Detect which cell encompasses the target text, then output its [x, y] center coordinate. 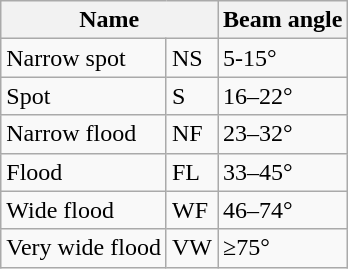
WF [192, 210]
Spot [84, 96]
Name [110, 20]
≥75° [283, 248]
16–22° [283, 96]
FL [192, 172]
S [192, 96]
Flood [84, 172]
Narrow flood [84, 134]
5-15° [283, 58]
46–74° [283, 210]
NS [192, 58]
Narrow spot [84, 58]
NF [192, 134]
Very wide flood [84, 248]
23–32° [283, 134]
Wide flood [84, 210]
33–45° [283, 172]
VW [192, 248]
Beam angle [283, 20]
